Scan for the cell matching the given text and deliver its [X, Y] coordinate at center. 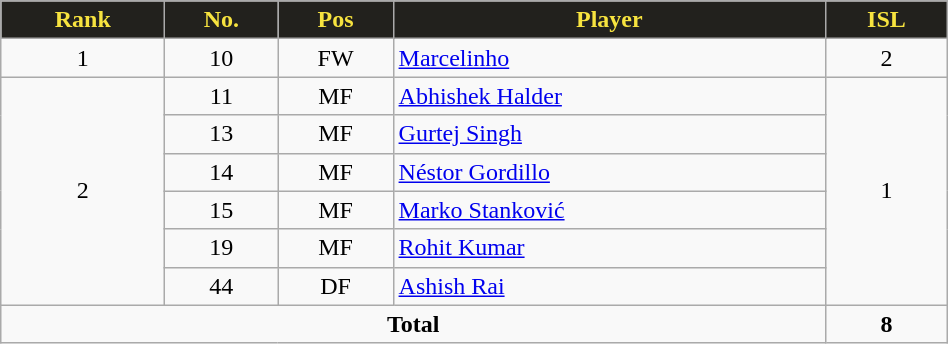
44 [222, 286]
Player [610, 20]
Total [414, 324]
Néstor Gordillo [610, 172]
No. [222, 20]
Marko Stanković [610, 210]
Rohit Kumar [610, 248]
8 [887, 324]
13 [222, 134]
Gurtej Singh [610, 134]
ISL [887, 20]
DF [336, 286]
Marcelinho [610, 58]
Pos [336, 20]
FW [336, 58]
Ashish Rai [610, 286]
19 [222, 248]
11 [222, 96]
10 [222, 58]
Rank [83, 20]
14 [222, 172]
Abhishek Halder [610, 96]
15 [222, 210]
